Output the (x, y) coordinate of the center of the cell containing the given text.  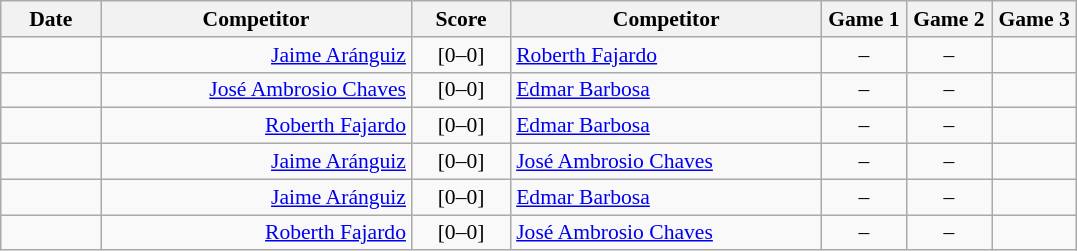
Game 2 (948, 19)
Score (461, 19)
Game 1 (864, 19)
Game 3 (1034, 19)
Date (51, 19)
